From the cell containing the given text, extract its center point as [x, y] coordinate. 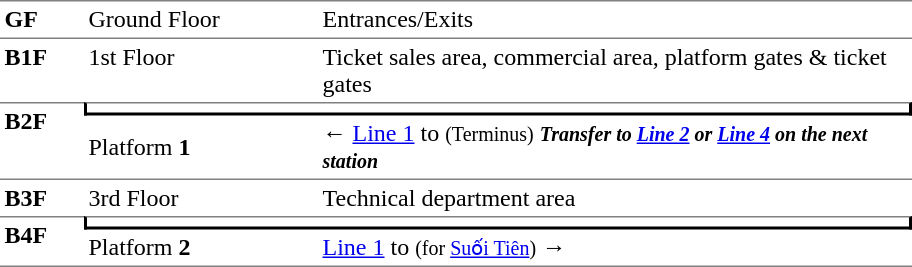
B2F [42, 141]
B3F [42, 198]
B1F [42, 70]
1st Floor [201, 70]
3rd Floor [201, 198]
Ground Floor [201, 19]
Technical department area [615, 198]
Ticket sales area, commercial area, platform gates & ticket gates [615, 70]
GF [42, 19]
← Line 1 to (Terminus) Transfer to Line 2 or Line 4 on the next station [615, 148]
Platform 1 [201, 148]
Entrances/Exits [615, 19]
B4F [42, 242]
